From the cell containing the given text, extract its center point as [x, y] coordinate. 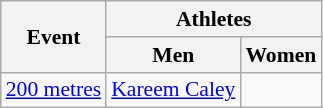
Men [173, 55]
Women [280, 55]
Kareem Caley [173, 90]
Athletes [214, 19]
200 metres [54, 90]
Event [54, 36]
